Extract the [X, Y] coordinate from the center of the cell holding the provided text.  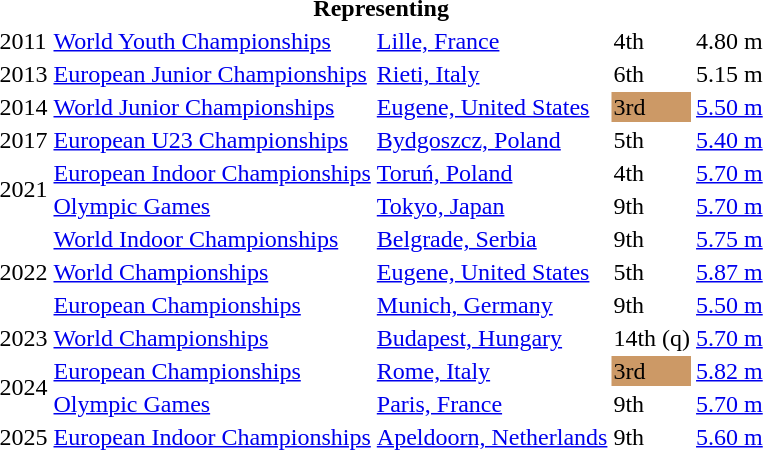
Rome, Italy [492, 371]
6th [652, 74]
Lille, France [492, 41]
Toruń, Poland [492, 173]
World Indoor Championships [212, 239]
Munich, Germany [492, 305]
European U23 Championships [212, 140]
Paris, France [492, 404]
Belgrade, Serbia [492, 239]
European Indoor Championships [212, 173]
Budapest, Hungary [492, 338]
World Youth Championships [212, 41]
World Junior Championships [212, 107]
Tokyo, Japan [492, 206]
European Junior Championships [212, 74]
Rieti, Italy [492, 74]
Bydgoszcz, Poland [492, 140]
14th (q) [652, 338]
